From the cell containing the given text, extract its center point as [x, y] coordinate. 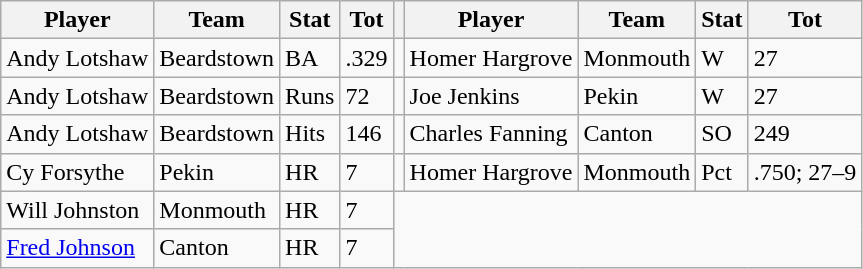
.329 [366, 58]
SO [722, 134]
Hits [310, 134]
Charles Fanning [491, 134]
Pct [722, 172]
Cy Forsythe [78, 172]
Joe Jenkins [491, 96]
BA [310, 58]
249 [805, 134]
Runs [310, 96]
Fred Johnson [78, 248]
72 [366, 96]
Will Johnston [78, 210]
146 [366, 134]
.750; 27–9 [805, 172]
